Pinpoint the cell where the given text exists, returning its [X, Y] midpoint coordinate. 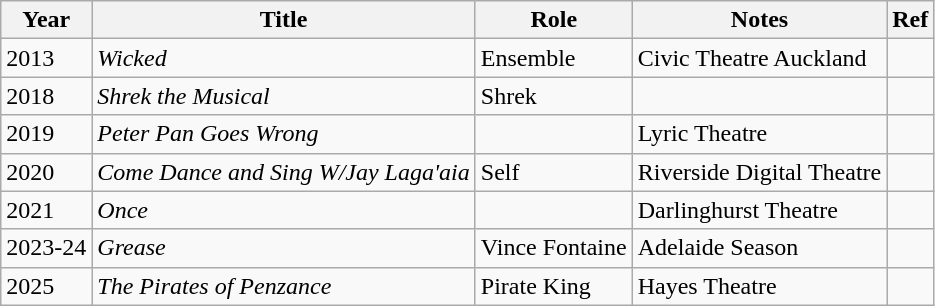
Wicked [284, 58]
Pirate King [554, 286]
Come Dance and Sing W/Jay Laga'aia [284, 172]
2020 [46, 172]
Notes [760, 20]
The Pirates of Penzance [284, 286]
2023-24 [46, 248]
Darlinghurst Theatre [760, 210]
2018 [46, 96]
Shrek [554, 96]
Lyric Theatre [760, 134]
Vince Fontaine [554, 248]
Role [554, 20]
Grease [284, 248]
Adelaide Season [760, 248]
2013 [46, 58]
Riverside Digital Theatre [760, 172]
Ref [910, 20]
2019 [46, 134]
Civic Theatre Auckland [760, 58]
Shrek the Musical [284, 96]
Peter Pan Goes Wrong [284, 134]
2025 [46, 286]
Once [284, 210]
Year [46, 20]
Title [284, 20]
Self [554, 172]
Hayes Theatre [760, 286]
2021 [46, 210]
Ensemble [554, 58]
